Locate the cell with the specified text and output its (x, y) center coordinate. 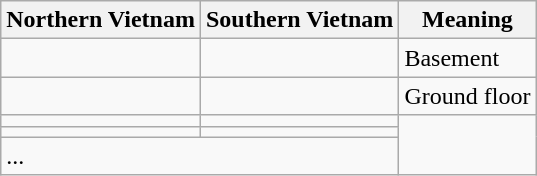
... (200, 156)
Southern Vietnam (299, 20)
Ground floor (468, 96)
Meaning (468, 20)
Basement (468, 58)
Northern Vietnam (101, 20)
